Find where the given text appears and provide that cell's center as (x, y) coordinate. 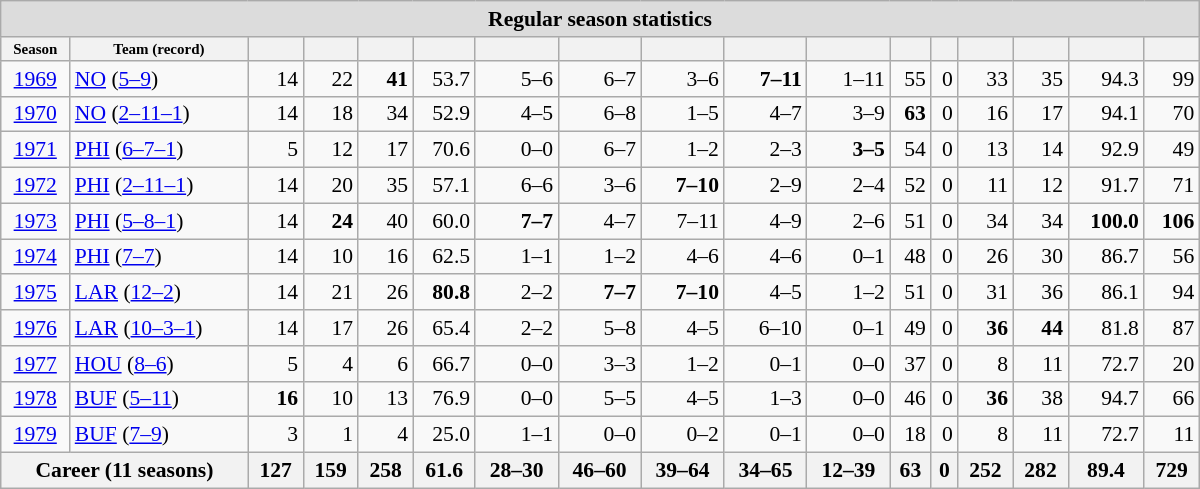
Team (record) (159, 48)
12–39 (848, 470)
258 (386, 470)
1–5 (682, 114)
1–3 (766, 399)
31 (986, 292)
21 (330, 292)
Regular season statistics (600, 19)
252 (986, 470)
94.3 (1106, 78)
94.1 (1106, 114)
91.7 (1106, 185)
NO (2–11–1) (159, 114)
HOU (8–6) (159, 363)
99 (1172, 78)
94 (1172, 292)
38 (1040, 399)
729 (1172, 470)
2–9 (766, 185)
94.7 (1106, 399)
1970 (36, 114)
70 (1172, 114)
37 (910, 363)
25.0 (444, 435)
1971 (36, 150)
1972 (36, 185)
48 (910, 256)
86.7 (1106, 256)
BUF (7–9) (159, 435)
65.4 (444, 328)
2–6 (848, 221)
1 (330, 435)
54 (910, 150)
6–8 (600, 114)
22 (330, 78)
4–9 (766, 221)
Season (36, 48)
1973 (36, 221)
56 (1172, 256)
33 (986, 78)
LAR (12–2) (159, 292)
100.0 (1106, 221)
60.0 (444, 221)
39–64 (682, 470)
1–11 (848, 78)
40 (386, 221)
28–30 (516, 470)
5–5 (600, 399)
5–6 (516, 78)
24 (330, 221)
NO (5–9) (159, 78)
61.6 (444, 470)
1974 (36, 256)
44 (1040, 328)
57.1 (444, 185)
5–8 (600, 328)
159 (330, 470)
52.9 (444, 114)
46–60 (600, 470)
127 (276, 470)
3–5 (848, 150)
53.7 (444, 78)
LAR (10–3–1) (159, 328)
0–2 (682, 435)
66 (1172, 399)
46 (910, 399)
62.5 (444, 256)
70.6 (444, 150)
2–4 (848, 185)
1978 (36, 399)
1977 (36, 363)
106 (1172, 221)
PHI (6–7–1) (159, 150)
92.9 (1106, 150)
1979 (36, 435)
66.7 (444, 363)
52 (910, 185)
3 (276, 435)
81.8 (1106, 328)
1976 (36, 328)
87 (1172, 328)
3–3 (600, 363)
89.4 (1106, 470)
282 (1040, 470)
3–9 (848, 114)
6 (386, 363)
76.9 (444, 399)
1975 (36, 292)
BUF (5–11) (159, 399)
1969 (36, 78)
55 (910, 78)
86.1 (1106, 292)
6–10 (766, 328)
30 (1040, 256)
41 (386, 78)
34–65 (766, 470)
71 (1172, 185)
80.8 (444, 292)
6–6 (516, 185)
PHI (2–11–1) (159, 185)
PHI (5–8–1) (159, 221)
Career (11 seasons) (124, 470)
2–3 (766, 150)
PHI (7–7) (159, 256)
